Capture the cell that displays the provided text and extract its [x, y] central coordinate. 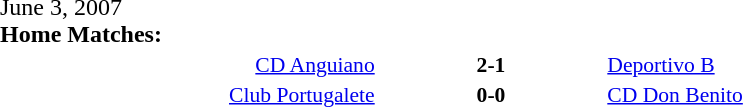
2-1 [492, 64]
